Detect which cell encompasses the target text, then output its [x, y] center coordinate. 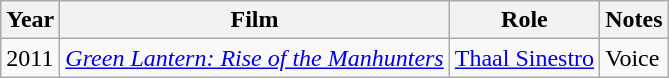
Green Lantern: Rise of the Manhunters [254, 58]
Thaal Sinestro [524, 58]
Role [524, 20]
Film [254, 20]
Notes [634, 20]
Year [30, 20]
Voice [634, 58]
2011 [30, 58]
